Find where the given text appears and provide that cell's center as (X, Y) coordinate. 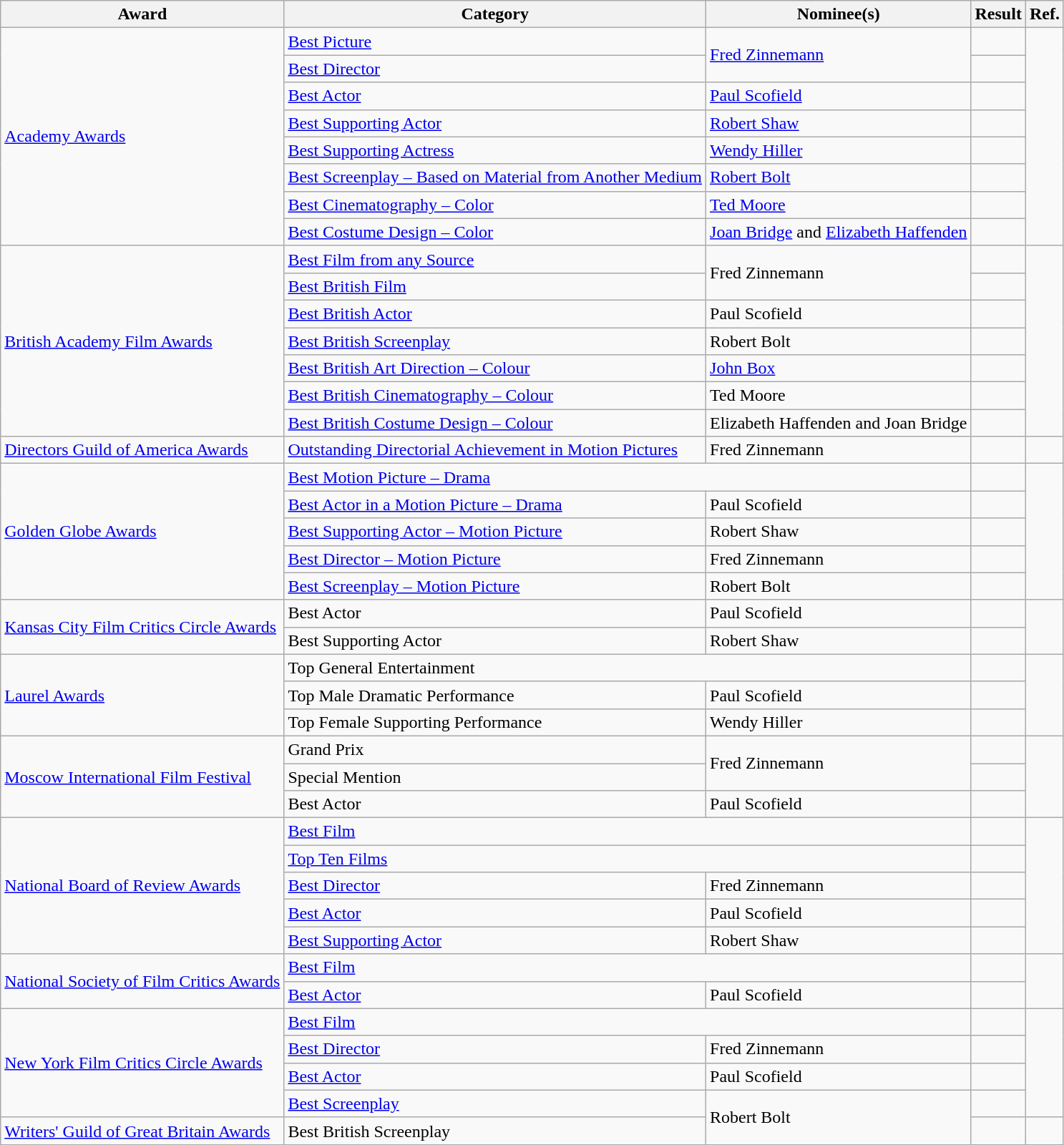
Top Female Supporting Performance (495, 722)
Academy Awards (142, 137)
Best Supporting Actress (495, 150)
Best British Film (495, 286)
Best Director – Motion Picture (495, 559)
New York Film Critics Circle Awards (142, 1063)
Ref. (1045, 14)
Top Male Dramatic Performance (495, 695)
Best British Actor (495, 313)
John Box (839, 369)
Directors Guild of America Awards (142, 450)
Result (998, 14)
Best British Cinematography – Colour (495, 396)
Best Cinematography – Color (495, 205)
Best Picture (495, 42)
Top Ten Films (628, 859)
National Society of Film Critics Awards (142, 981)
Outstanding Directorial Achievement in Motion Pictures (495, 450)
Special Mention (495, 776)
Award (142, 14)
Joan Bridge and Elizabeth Haffenden (839, 232)
Best Costume Design – Color (495, 232)
Laurel Awards (142, 695)
Nominee(s) (839, 14)
Best Screenplay (495, 1103)
Best British Art Direction – Colour (495, 369)
Best Actor in a Motion Picture – Drama (495, 505)
National Board of Review Awards (142, 886)
Best Screenplay – Based on Material from Another Medium (495, 177)
Best British Costume Design – Colour (495, 423)
Best Motion Picture – Drama (628, 477)
Grand Prix (495, 749)
Kansas City Film Critics Circle Awards (142, 627)
Golden Globe Awards (142, 532)
British Academy Film Awards (142, 341)
Elizabeth Haffenden and Joan Bridge (839, 423)
Best Supporting Actor – Motion Picture (495, 532)
Category (495, 14)
Best Screenplay – Motion Picture (495, 586)
Best Film from any Source (495, 259)
Moscow International Film Festival (142, 776)
Writers' Guild of Great Britain Awards (142, 1131)
Top General Entertainment (628, 668)
